Detect which cell encompasses the target text, then output its [X, Y] center coordinate. 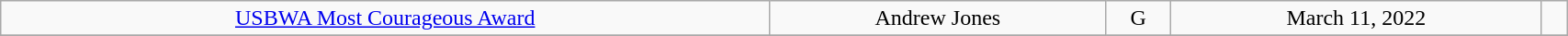
USBWA Most Courageous Award [386, 18]
March 11, 2022 [1356, 18]
Andrew Jones [938, 18]
G [1138, 18]
